Search for the cell housing the specified text and yield its [X, Y] center coordinate. 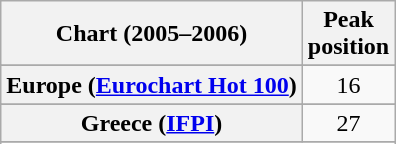
Europe (Eurochart Hot 100) [152, 85]
16 [348, 85]
Greece (IFPI) [152, 123]
Peakposition [348, 34]
Chart (2005–2006) [152, 34]
27 [348, 123]
